From the cell containing the given text, extract its center point as (x, y) coordinate. 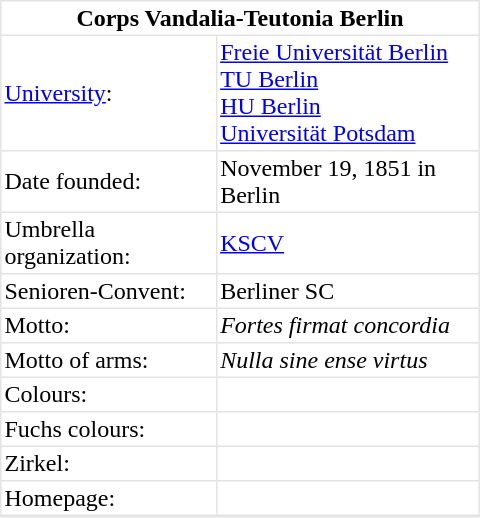
Berliner SC (348, 290)
Motto: (109, 326)
Fortes firmat concordia (348, 326)
Freie Universität BerlinTU BerlinHU Berlin Universität Potsdam (348, 93)
Motto of arms: (109, 360)
Fuchs colours: (109, 428)
Senioren-Convent: (109, 290)
Zirkel: (109, 464)
November 19, 1851 in Berlin (348, 182)
Corps Vandalia-Teutonia Berlin (240, 18)
Umbrella organization: (109, 243)
Date founded: (109, 182)
Homepage: (109, 498)
KSCV (348, 243)
Nulla sine ense virtus (348, 360)
University: (109, 93)
Colours: (109, 394)
